Extract the [x, y] coordinate from the center of the cell holding the provided text.  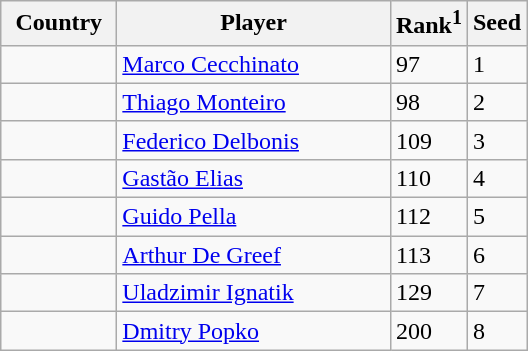
Thiago Monteiro [254, 102]
Marco Cecchinato [254, 64]
Arthur De Greef [254, 255]
4 [496, 178]
97 [428, 64]
129 [428, 293]
1 [496, 64]
2 [496, 102]
Dmitry Popko [254, 331]
Country [59, 24]
112 [428, 217]
Uladzimir Ignatik [254, 293]
109 [428, 140]
110 [428, 178]
98 [428, 102]
200 [428, 331]
Gastão Elias [254, 178]
Seed [496, 24]
5 [496, 217]
8 [496, 331]
7 [496, 293]
Player [254, 24]
3 [496, 140]
6 [496, 255]
Federico Delbonis [254, 140]
Rank1 [428, 24]
113 [428, 255]
Guido Pella [254, 217]
